Scan for the cell matching the given text and deliver its (x, y) coordinate at center. 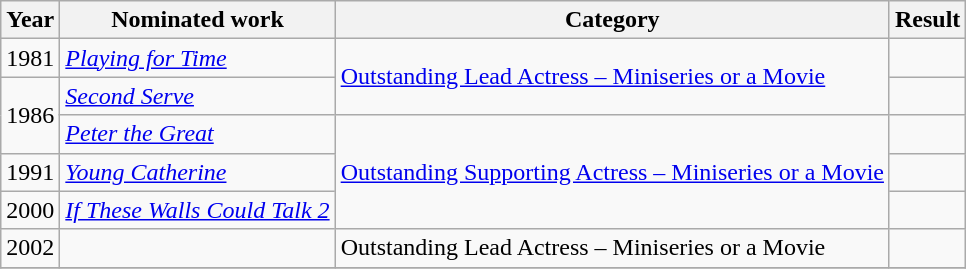
Young Catherine (198, 172)
2000 (30, 210)
If These Walls Could Talk 2 (198, 210)
Category (612, 20)
1991 (30, 172)
1981 (30, 58)
Nominated work (198, 20)
1986 (30, 115)
Result (927, 20)
Year (30, 20)
2002 (30, 248)
Peter the Great (198, 134)
Second Serve (198, 96)
Outstanding Supporting Actress – Miniseries or a Movie (612, 172)
Playing for Time (198, 58)
